Identify which cell holds the provided text, then report its (x, y) central coordinate. 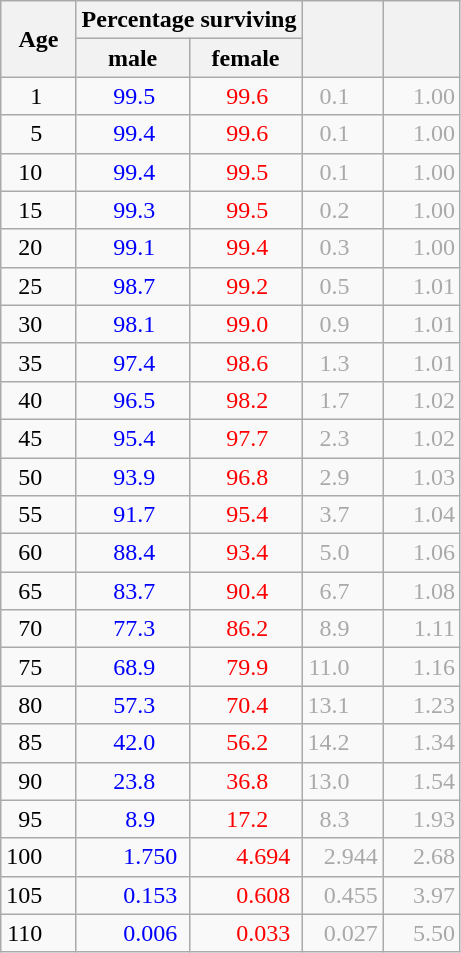
1.04 (422, 515)
35 (38, 362)
83.7 (132, 591)
0.2 (342, 210)
57.3 (132, 705)
0.153 (132, 895)
110 (38, 933)
77.3 (132, 629)
91.7 (132, 515)
99.3 (132, 210)
1.03 (422, 477)
1.750 (132, 857)
1.23 (422, 705)
98.2 (246, 400)
93.4 (246, 553)
5.0 (342, 553)
88.4 (132, 553)
50 (38, 477)
80 (38, 705)
30 (38, 324)
75 (38, 667)
17.2 (246, 819)
15 (38, 210)
2.944 (342, 857)
40 (38, 400)
1.7 (342, 400)
97.7 (246, 438)
97.4 (132, 362)
20 (38, 248)
1.34 (422, 743)
98.6 (246, 362)
3.97 (422, 895)
4.694 (246, 857)
0.027 (342, 933)
2.68 (422, 857)
23.8 (132, 781)
13.0 (342, 781)
male (132, 58)
70.4 (246, 705)
14.2 (342, 743)
13.1 (342, 705)
45 (38, 438)
2.9 (342, 477)
65 (38, 591)
42.0 (132, 743)
0.9 (342, 324)
105 (38, 895)
female (246, 58)
0.006 (132, 933)
1.11 (422, 629)
70 (38, 629)
99.0 (246, 324)
93.9 (132, 477)
60 (38, 553)
Age (38, 39)
0.5 (342, 286)
99.1 (132, 248)
1.06 (422, 553)
96.5 (132, 400)
2.3 (342, 438)
6.7 (342, 591)
10 (38, 172)
5 (38, 134)
86.2 (246, 629)
55 (38, 515)
90.4 (246, 591)
98.1 (132, 324)
5.50 (422, 933)
99.2 (246, 286)
1.3 (342, 362)
36.8 (246, 781)
1.16 (422, 667)
1 (38, 96)
98.7 (132, 286)
95 (38, 819)
11.0 (342, 667)
96.8 (246, 477)
100 (38, 857)
1.54 (422, 781)
79.9 (246, 667)
0.455 (342, 895)
56.2 (246, 743)
90 (38, 781)
0.033 (246, 933)
1.08 (422, 591)
8.3 (342, 819)
0.608 (246, 895)
Percentage surviving (189, 20)
0.3 (342, 248)
68.9 (132, 667)
85 (38, 743)
1.93 (422, 819)
3.7 (342, 515)
25 (38, 286)
